Output the (X, Y) coordinate of the center of the cell containing the given text.  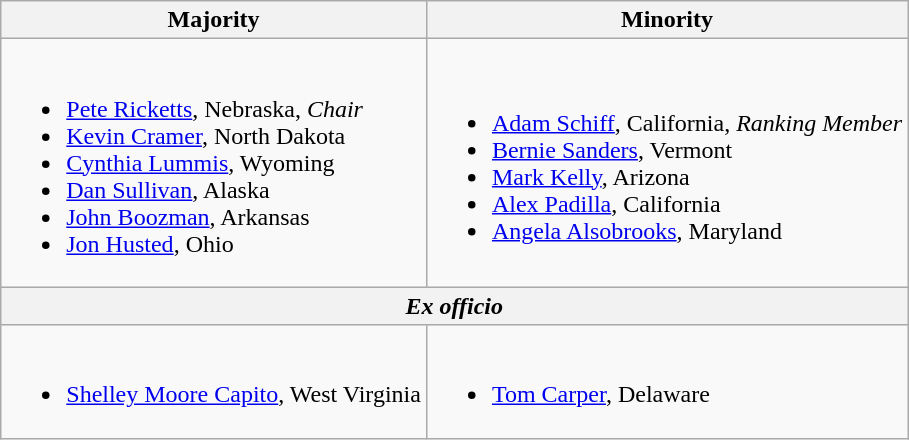
Shelley Moore Capito, West Virginia (214, 382)
Ex officio (454, 306)
Majority (214, 20)
Minority (666, 20)
Adam Schiff, California, Ranking MemberBernie Sanders, VermontMark Kelly, ArizonaAlex Padilla, CaliforniaAngela Alsobrooks, Maryland (666, 163)
Tom Carper, Delaware (666, 382)
Pete Ricketts, Nebraska, ChairKevin Cramer, North DakotaCynthia Lummis, WyomingDan Sullivan, AlaskaJohn Boozman, ArkansasJon Husted, Ohio (214, 163)
